Provide the (x, y) coordinate of the cell's center where the given text is located.  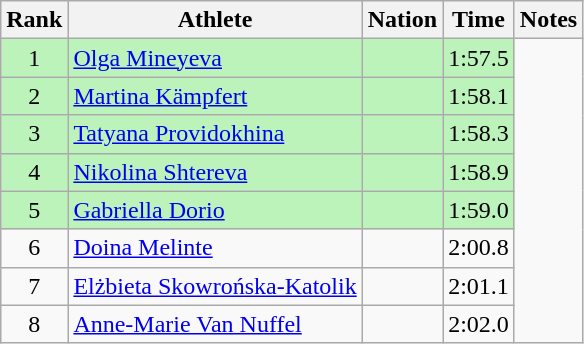
Rank (34, 20)
Nation (402, 20)
1:58.3 (479, 134)
Time (479, 20)
2:01.1 (479, 286)
Tatyana Providokhina (215, 134)
1:58.9 (479, 172)
2:02.0 (479, 324)
Athlete (215, 20)
Gabriella Dorio (215, 210)
Notes (548, 20)
1:58.1 (479, 96)
Olga Mineyeva (215, 58)
2:00.8 (479, 248)
Nikolina Shtereva (215, 172)
Anne-Marie Van Nuffel (215, 324)
Doina Melinte (215, 248)
4 (34, 172)
1:57.5 (479, 58)
Elżbieta Skowrońska-Katolik (215, 286)
1 (34, 58)
2 (34, 96)
5 (34, 210)
6 (34, 248)
8 (34, 324)
Martina Kämpfert (215, 96)
1:59.0 (479, 210)
3 (34, 134)
7 (34, 286)
